Determine the (x, y) coordinate at the center of the cell enclosing the given text.  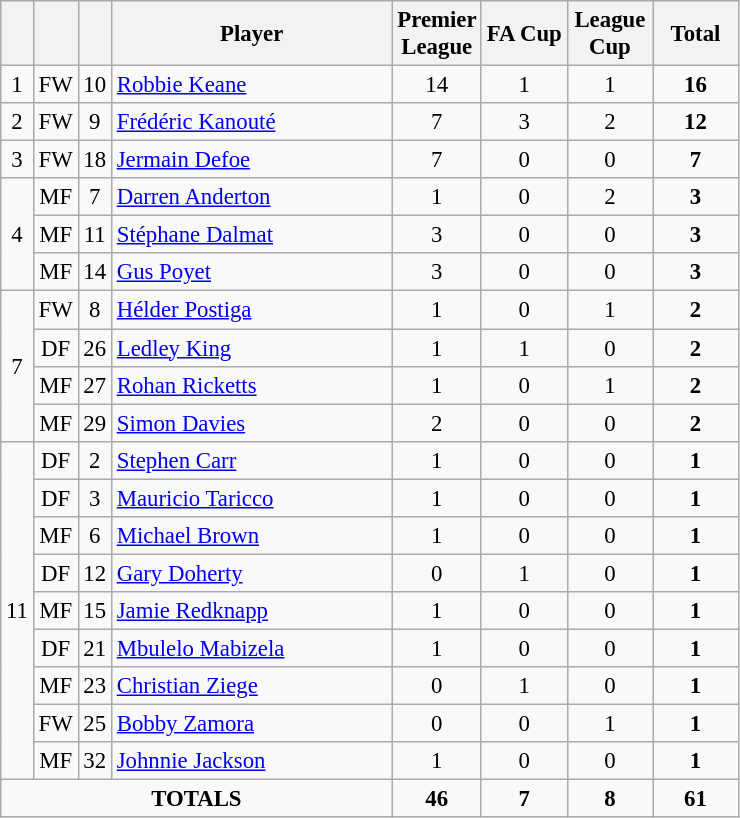
Jamie Redknapp (252, 611)
32 (94, 761)
Bobby Zamora (252, 724)
46 (436, 799)
Jermain Defoe (252, 160)
Hélder Postiga (252, 310)
Stéphane Dalmat (252, 235)
FA Cup (524, 34)
Premier League (436, 34)
Simon Davies (252, 423)
6 (94, 536)
26 (94, 348)
Player (252, 34)
Frédéric Kanouté (252, 122)
Total (696, 34)
Gary Doherty (252, 573)
15 (94, 611)
Robbie Keane (252, 85)
Darren Anderton (252, 197)
27 (94, 385)
Mbulelo Mabizela (252, 648)
Gus Poyet (252, 273)
Stephen Carr (252, 460)
29 (94, 423)
23 (94, 686)
25 (94, 724)
Michael Brown (252, 536)
16 (696, 85)
4 (18, 234)
10 (94, 85)
Ledley King (252, 348)
21 (94, 648)
Christian Ziege (252, 686)
League Cup (610, 34)
9 (94, 122)
TOTALS (196, 799)
18 (94, 160)
Rohan Ricketts (252, 385)
Johnnie Jackson (252, 761)
61 (696, 799)
Mauricio Taricco (252, 498)
